Capture the cell that displays the provided text and extract its (X, Y) central coordinate. 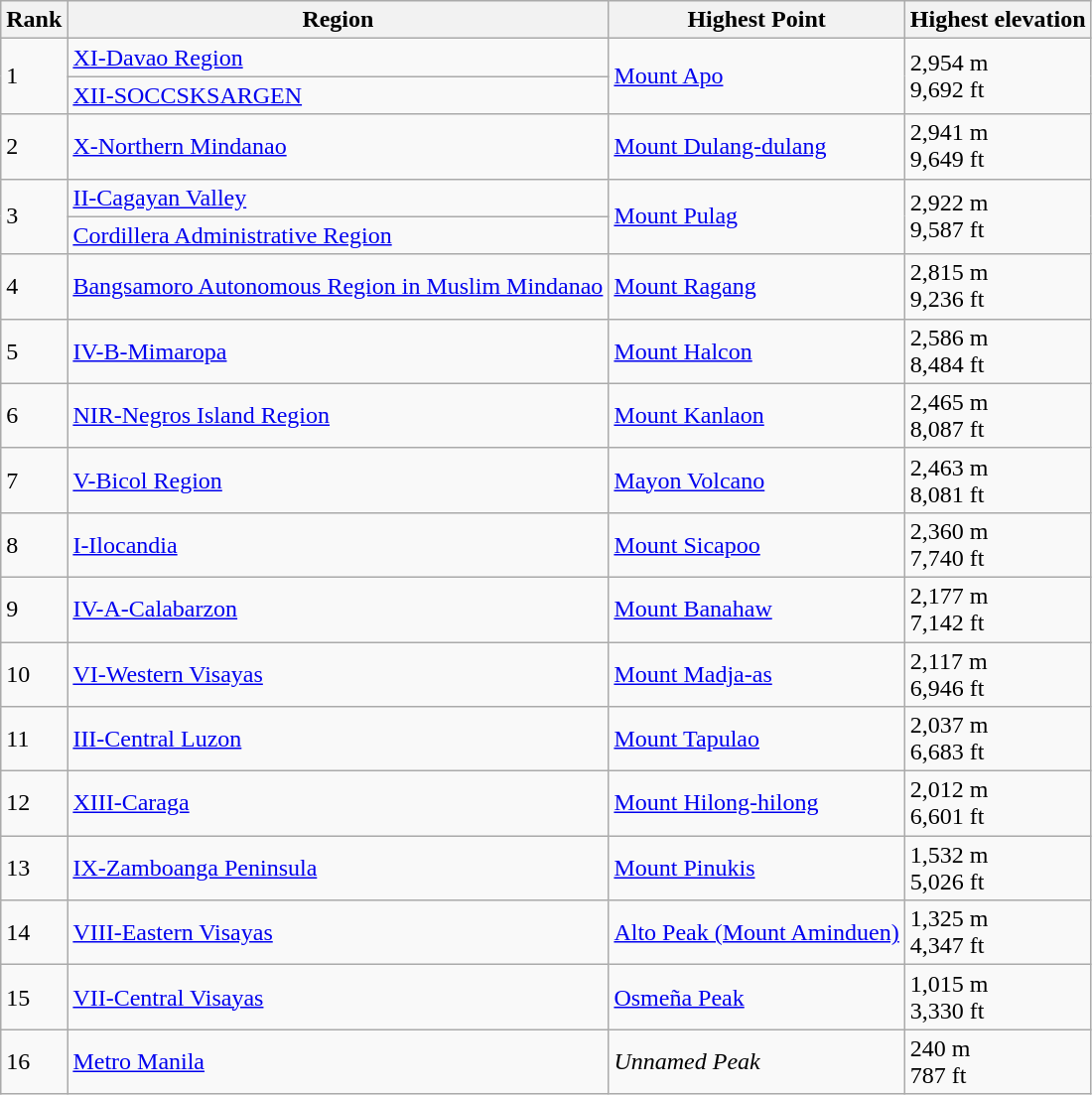
V-Bicol Region (338, 480)
12 (34, 804)
XIII-Caraga (338, 804)
IV-B-Mimaropa (338, 351)
7 (34, 480)
VI-Western Visayas (338, 673)
13 (34, 868)
2,465 m8,087 ft (998, 415)
15 (34, 997)
5 (34, 351)
4 (34, 286)
Highest elevation (998, 20)
Mount Pulag (756, 216)
2,954 m9,692 ft (998, 76)
Highest Point (756, 20)
1,325 m4,347 ft (998, 933)
2,463 m8,081 ft (998, 480)
Alto Peak (Mount Aminduen) (756, 933)
8 (34, 544)
2,360 m7,740 ft (998, 544)
16 (34, 1062)
2,941 m9,649 ft (998, 147)
1 (34, 76)
Osmeña Peak (756, 997)
IV-A-Calabarzon (338, 610)
VIII-Eastern Visayas (338, 933)
Region (338, 20)
I-Ilocandia (338, 544)
Cordillera Administrative Region (338, 235)
Bangsamoro Autonomous Region in Muslim Mindanao (338, 286)
1,532 m5,026 ft (998, 868)
2,815 m9,236 ft (998, 286)
2,586 m8,484 ft (998, 351)
Rank (34, 20)
Mount Dulang-dulang (756, 147)
III-Central Luzon (338, 739)
2,037 m6,683 ft (998, 739)
II-Cagayan Valley (338, 198)
9 (34, 610)
Mount Hilong-hilong (756, 804)
2,012 m6,601 ft (998, 804)
XII-SOCCSKSARGEN (338, 95)
Mount Apo (756, 76)
14 (34, 933)
2,922 m9,587 ft (998, 216)
3 (34, 216)
VII-Central Visayas (338, 997)
2,177 m7,142 ft (998, 610)
Mount Sicapoo (756, 544)
Mayon Volcano (756, 480)
240 m787 ft (998, 1062)
Mount Tapulao (756, 739)
11 (34, 739)
Mount Madja-as (756, 673)
Mount Banahaw (756, 610)
IX-Zamboanga Peninsula (338, 868)
Mount Kanlaon (756, 415)
XI-Davao Region (338, 58)
6 (34, 415)
Unnamed Peak (756, 1062)
Mount Pinukis (756, 868)
Mount Halcon (756, 351)
1,015 m3,330 ft (998, 997)
Metro Manila (338, 1062)
2 (34, 147)
2,117 m6,946 ft (998, 673)
X-Northern Mindanao (338, 147)
NIR-Negros Island Region (338, 415)
10 (34, 673)
Mount Ragang (756, 286)
